Identify which cell holds the provided text, then report its (x, y) central coordinate. 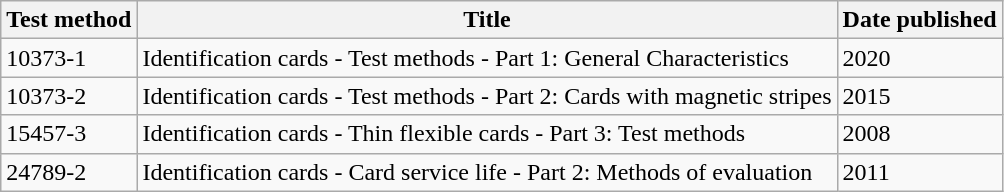
10373-1 (69, 58)
2020 (920, 58)
Identification cards - Test methods - Part 1: General Characteristics (487, 58)
Identification cards - Card service life - Part 2: Methods of evaluation (487, 172)
Identification cards - Thin flexible cards - Part 3: Test methods (487, 134)
Test method (69, 20)
24789-2 (69, 172)
Identification cards - Test methods - Part 2: Cards with magnetic stripes (487, 96)
15457-3 (69, 134)
2015 (920, 96)
Title (487, 20)
10373-2 (69, 96)
2008 (920, 134)
2011 (920, 172)
Date published (920, 20)
